From the cell containing the given text, extract its center point as (x, y) coordinate. 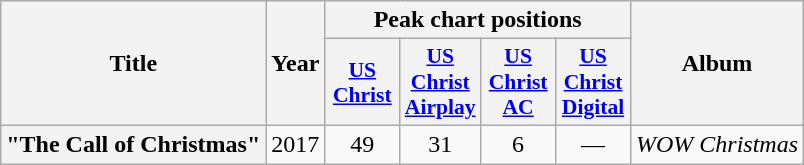
2017 (296, 144)
WOW Christmas (716, 144)
6 (518, 144)
USChrist Digital (594, 82)
USChrist AC (518, 82)
USChrist Airplay (440, 82)
USChrist (362, 82)
Peak chart positions (478, 20)
Year (296, 64)
"The Call of Christmas" (134, 144)
Album (716, 64)
Title (134, 64)
49 (362, 144)
31 (440, 144)
— (594, 144)
